Return the [x, y] coordinate for the center point of the cell that contains the specified text.  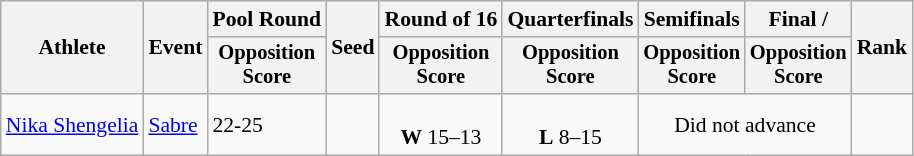
Event [175, 48]
Did not advance [744, 124]
W 15–13 [440, 124]
Final / [798, 19]
L 8–15 [570, 124]
Rank [882, 48]
Seed [352, 48]
Nika Shengelia [72, 124]
Round of 16 [440, 19]
Quarterfinals [570, 19]
Athlete [72, 48]
22-25 [266, 124]
Semifinals [692, 19]
Sabre [175, 124]
Pool Round [266, 19]
